Detect which cell encompasses the target text, then output its [x, y] center coordinate. 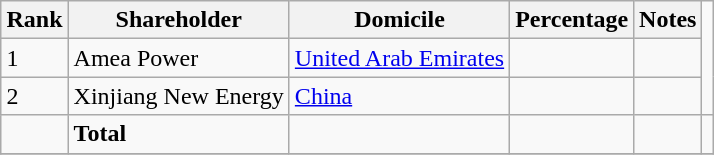
United Arab Emirates [399, 58]
1 [34, 58]
China [399, 96]
2 [34, 96]
Shareholder [178, 20]
Percentage [572, 20]
Amea Power [178, 58]
Notes [668, 20]
Domicile [399, 20]
Rank [34, 20]
Xinjiang New Energy [178, 96]
Total [178, 134]
